Scan for the cell matching the given text and deliver its [X, Y] coordinate at center. 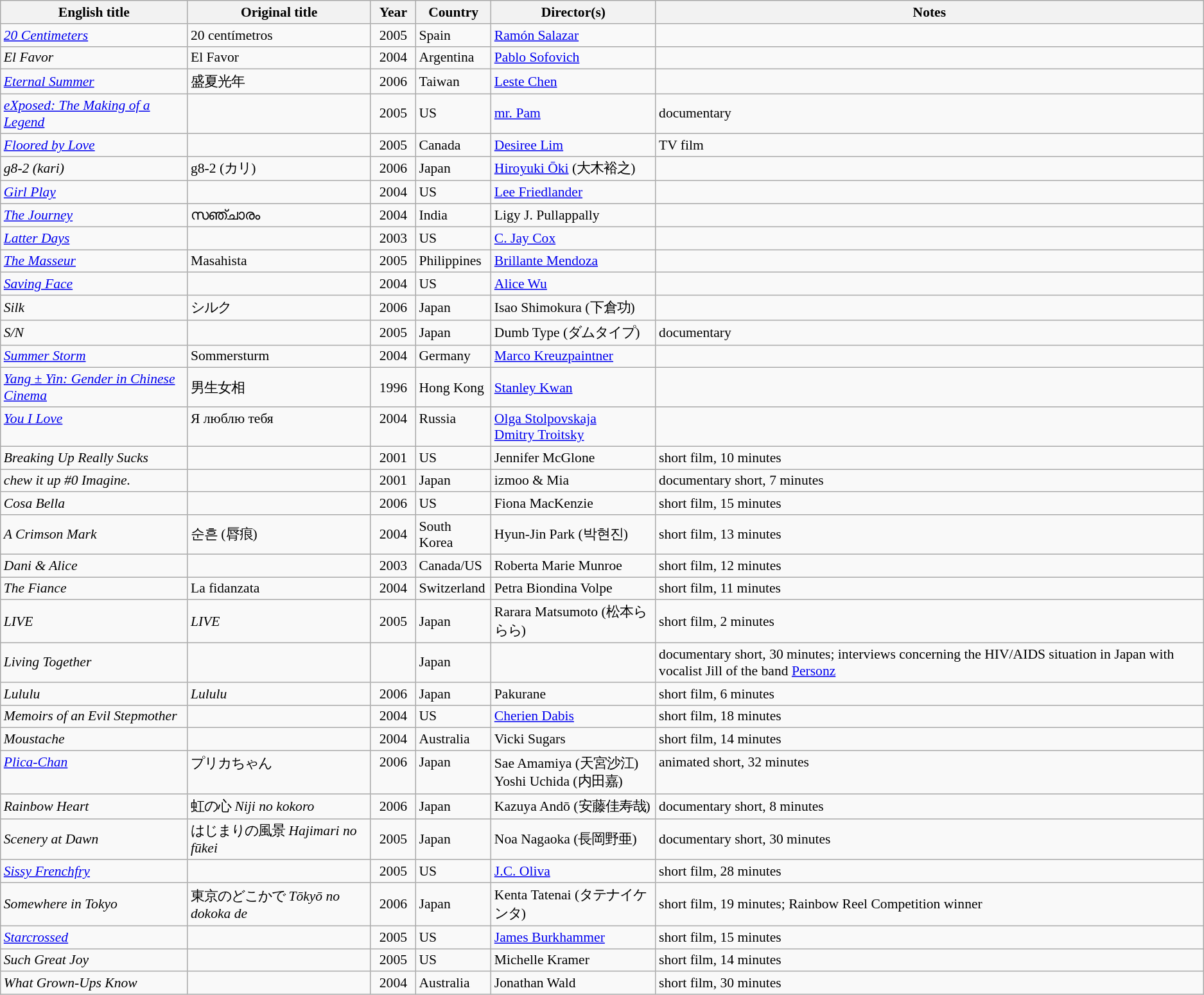
Stanley Kwan [573, 388]
Noa Nagaoka (長岡野亜) [573, 839]
盛夏光年 [279, 82]
Cosa Bella [94, 504]
Taiwan [453, 82]
The Journey [94, 216]
Jennifer McGlone [573, 458]
Я люблю тебя [279, 426]
Notes [930, 12]
Roberta Marie Munroe [573, 566]
Argentina [453, 58]
虹の心 Niji no kokoro [279, 806]
documentary short, 30 minutes; interviews concerning the HIV/AIDS situation in Japan with vocalist Jill of the band Personz [930, 662]
A Crimson Mark [94, 534]
Russia [453, 426]
Moustache [94, 740]
Latter Days [94, 238]
Marco Kreuzpaintner [573, 356]
Leste Chen [573, 82]
You I Love [94, 426]
男生女相 [279, 388]
Director(s) [573, 12]
short film, 18 minutes [930, 716]
g8-2 (kari) [94, 168]
Memoirs of an Evil Stepmother [94, 716]
Such Great Joy [94, 960]
izmoo & Mia [573, 481]
Sommersturm [279, 356]
Country [453, 12]
Year [393, 12]
はじまりの風景 Hajimari no fūkei [279, 839]
Rainbow Heart [94, 806]
mr. Pam [573, 114]
TV film [930, 145]
James Burkhammer [573, 937]
Spain [453, 35]
Switzerland [453, 589]
Jonathan Wald [573, 983]
g8-2 (カリ) [279, 168]
Dumb Type (ダムタイプ) [573, 333]
short film, 10 minutes [930, 458]
Isao Shimokura (下倉功) [573, 308]
short film, 11 minutes [930, 589]
Kenta Tatenai (タテナイケンタ) [573, 904]
Germany [453, 356]
Living Together [94, 662]
eXposed: The Making of a Legend [94, 114]
Fiona MacKenzie [573, 504]
La fidanzata [279, 589]
The Masseur [94, 261]
Petra Biondina Volpe [573, 589]
Olga Stolpovskaja Dmitry Troitsky [573, 426]
short film, 13 minutes [930, 534]
S/N [94, 333]
Pablo Sofovich [573, 58]
Original title [279, 12]
Sae Amamiya (天宮沙江) Yoshi Uchida (内田嘉) [573, 773]
Hong Kong [453, 388]
The Fiance [94, 589]
Pakurane [573, 694]
20 Centimeters [94, 35]
short film, 12 minutes [930, 566]
Canada [453, 145]
Ramón Salazar [573, 35]
English title [94, 12]
Cherien Dabis [573, 716]
short film, 30 minutes [930, 983]
Dani & Alice [94, 566]
short film, 2 minutes [930, 621]
Breaking Up Really Sucks [94, 458]
Somewhere in Tokyo [94, 904]
シルク [279, 308]
Rarara Matsumoto (松本ららら) [573, 621]
20 centímetros [279, 35]
documentary short, 8 minutes [930, 806]
Kazuya Andō (安藤佳寿哉) [573, 806]
documentary short, 30 minutes [930, 839]
Lee Friedlander [573, 193]
Plica-Chan [94, 773]
സഞ്ചാരം [279, 216]
Girl Play [94, 193]
Vicki Sugars [573, 740]
animated short, 32 minutes [930, 773]
J.C. Oliva [573, 872]
short film, 6 minutes [930, 694]
short film, 28 minutes [930, 872]
Brillante Mendoza [573, 261]
Canada/US [453, 566]
chew it up #0 Imagine. [94, 481]
Starcrossed [94, 937]
Floored by Love [94, 145]
Sissy Frenchfry [94, 872]
Masahista [279, 261]
Yang ± Yin: Gender in Chinese Cinema [94, 388]
Saving Face [94, 284]
Philippines [453, 261]
Michelle Kramer [573, 960]
Hiroyuki Ōki (大木裕之) [573, 168]
Hyun-Jin Park (박현진) [573, 534]
Silk [94, 308]
Ligy J. Pullappally [573, 216]
C. Jay Cox [573, 238]
Alice Wu [573, 284]
What Grown-Ups Know [94, 983]
documentary short, 7 minutes [930, 481]
東京のどこかで Tōkyō no dokoka de [279, 904]
Eternal Summer [94, 82]
Desiree Lim [573, 145]
Summer Storm [94, 356]
1996 [393, 388]
India [453, 216]
South Korea [453, 534]
순흔 (脣痕) [279, 534]
Scenery at Dawn [94, 839]
プリカちゃん [279, 773]
short film, 19 minutes; Rainbow Reel Competition winner [930, 904]
